Locate the cell with the specified text and output its (x, y) center coordinate. 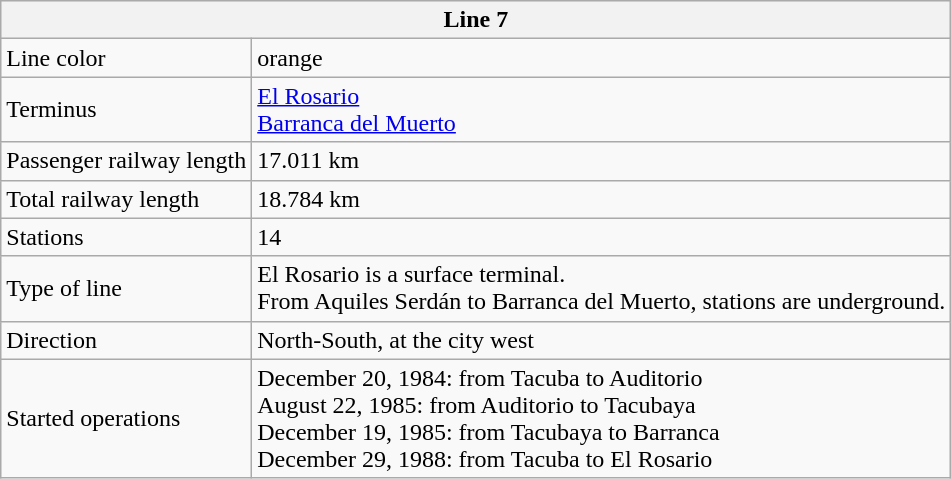
North-South, at the city west (602, 340)
Total railway length (126, 199)
Terminus (126, 110)
17.011 km (602, 161)
Stations (126, 237)
orange (602, 58)
Line color (126, 58)
18.784 km (602, 199)
Line 7 (476, 20)
Passenger railway length (126, 161)
Type of line (126, 288)
14 (602, 237)
El Rosario is a surface terminal. From Aquiles Serdán to Barranca del Muerto, stations are underground. (602, 288)
El Rosario Barranca del Muerto (602, 110)
Direction (126, 340)
Started operations (126, 418)
